Extract the (x, y) coordinate from the center of the cell holding the provided text.  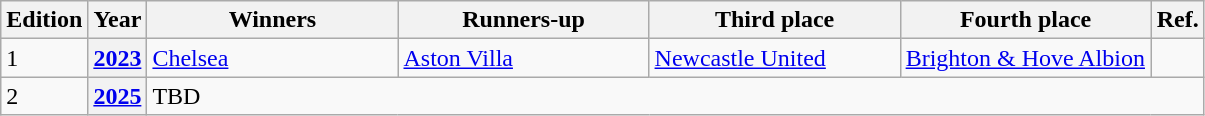
Newcastle United (774, 58)
Brighton & Hove Albion (1026, 58)
Aston Villa (524, 58)
Year (118, 20)
TBD (676, 96)
Ref. (1178, 20)
2 (44, 96)
Chelsea (272, 58)
1 (44, 58)
Third place (774, 20)
Edition (44, 20)
Winners (272, 20)
Fourth place (1026, 20)
Runners-up (524, 20)
2023 (118, 58)
2025 (118, 96)
